Return [x, y] of the center of cell containing provided text 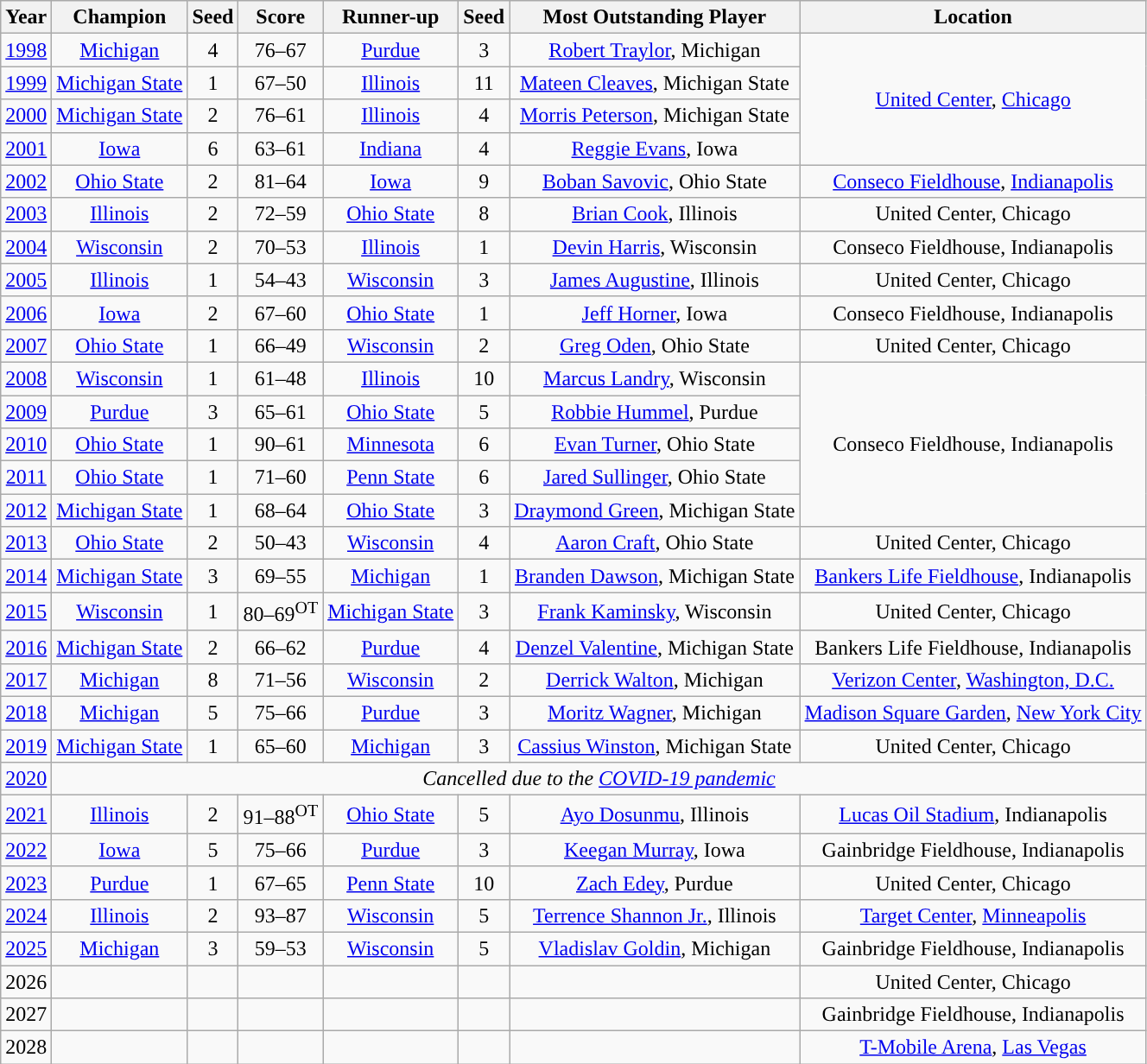
2003 [26, 214]
2017 [26, 680]
2009 [26, 412]
Jeff Horner, Iowa [655, 313]
Terrence Shannon Jr., Illinois [655, 915]
67–60 [281, 313]
Keegan Murray, Iowa [655, 850]
71–56 [281, 680]
Runner-up [390, 17]
63–61 [281, 149]
Morris Peterson, Michigan State [655, 116]
2014 [26, 576]
Boban Savovic, Ohio State [655, 181]
Greg Oden, Ohio State [655, 345]
2002 [26, 181]
72–59 [281, 214]
67–65 [281, 883]
11 [484, 83]
T-Mobile Arena, Las Vegas [973, 1048]
Madison Square Garden, New York City [973, 713]
59–53 [281, 948]
2004 [26, 247]
2026 [26, 982]
2006 [26, 313]
Location [973, 17]
Vladislav Goldin, Michigan [655, 948]
James Augustine, Illinois [655, 280]
Robbie Hummel, Purdue [655, 412]
Robert Traylor, Michigan [655, 50]
Reggie Evans, Iowa [655, 149]
Evan Turner, Ohio State [655, 445]
2010 [26, 445]
Draymond Green, Michigan State [655, 510]
54–43 [281, 280]
Cassius Winston, Michigan State [655, 746]
2021 [26, 815]
66–62 [281, 647]
90–61 [281, 445]
2005 [26, 280]
50–43 [281, 543]
65–61 [281, 412]
Year [26, 17]
Most Outstanding Player [655, 17]
76–61 [281, 116]
Cancelled due to the COVID-19 pandemic [599, 779]
Branden Dawson, Michigan State [655, 576]
69–55 [281, 576]
91–88OT [281, 815]
Score [281, 17]
61–48 [281, 378]
Champion [119, 17]
Brian Cook, Illinois [655, 214]
2013 [26, 543]
Frank Kaminsky, Wisconsin [655, 611]
81–64 [281, 181]
Verizon Center, Washington, D.C. [973, 680]
1999 [26, 83]
9 [484, 181]
76–67 [281, 50]
Moritz Wagner, Michigan [655, 713]
Aaron Craft, Ohio State [655, 543]
2001 [26, 149]
2027 [26, 1015]
Ayo Dosunmu, Illinois [655, 815]
Marcus Landry, Wisconsin [655, 378]
2028 [26, 1048]
Mateen Cleaves, Michigan State [655, 83]
70–53 [281, 247]
2024 [26, 915]
66–49 [281, 345]
2018 [26, 713]
68–64 [281, 510]
67–50 [281, 83]
80–69OT [281, 611]
2011 [26, 478]
2023 [26, 883]
2019 [26, 746]
2020 [26, 779]
Minnesota [390, 445]
Lucas Oil Stadium, Indianapolis [973, 815]
Target Center, Minneapolis [973, 915]
65–60 [281, 746]
1998 [26, 50]
Jared Sullinger, Ohio State [655, 478]
Derrick Walton, Michigan [655, 680]
Zach Edey, Purdue [655, 883]
Devin Harris, Wisconsin [655, 247]
93–87 [281, 915]
2022 [26, 850]
Denzel Valentine, Michigan State [655, 647]
2012 [26, 510]
2008 [26, 378]
2007 [26, 345]
2025 [26, 948]
2000 [26, 116]
2016 [26, 647]
71–60 [281, 478]
Indiana [390, 149]
2015 [26, 611]
